Capture the cell that displays the provided text and extract its (x, y) central coordinate. 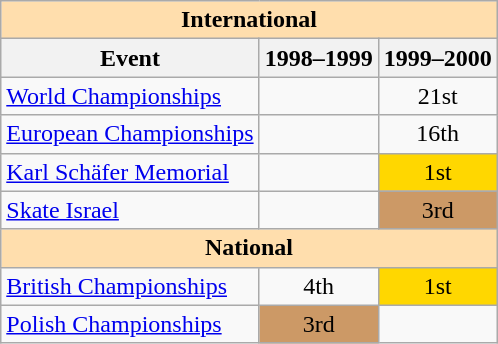
British Championships (130, 286)
Event (130, 58)
Polish Championships (130, 324)
International (249, 20)
Skate Israel (130, 210)
Karl Schäfer Memorial (130, 172)
1999–2000 (438, 58)
European Championships (130, 134)
21st (438, 96)
National (249, 248)
World Championships (130, 96)
4th (318, 286)
1998–1999 (318, 58)
16th (438, 134)
